Locate the cell with the specified text and output its (x, y) center coordinate. 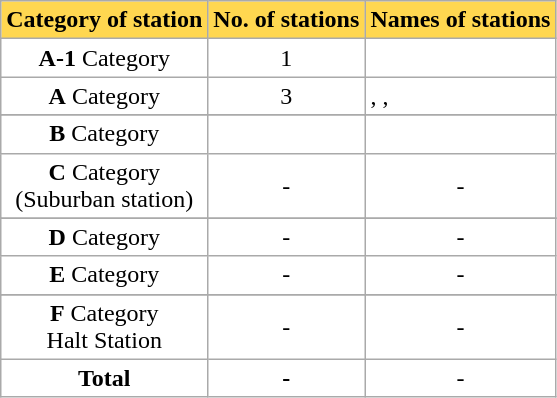
A-1 Category (104, 58)
Names of stations (460, 20)
, , (460, 96)
F CategoryHalt Station (104, 326)
No. of stations (286, 20)
1 (286, 58)
C Category(Suburban station) (104, 186)
Total (104, 378)
B Category (104, 134)
D Category (104, 237)
E Category (104, 275)
A Category (104, 96)
Category of station (104, 20)
3 (286, 96)
